Scan for the cell matching the given text and deliver its [X, Y] coordinate at center. 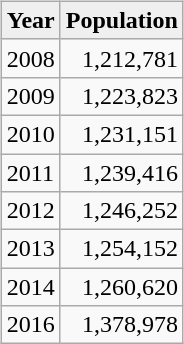
2012 [30, 211]
1,231,151 [122, 134]
1,246,252 [122, 211]
2009 [30, 96]
1,212,781 [122, 58]
Population [122, 20]
2011 [30, 173]
1,223,823 [122, 96]
2013 [30, 249]
1,239,416 [122, 173]
2008 [30, 58]
1,260,620 [122, 287]
2010 [30, 134]
1,254,152 [122, 249]
2016 [30, 325]
2014 [30, 287]
Year [30, 20]
1,378,978 [122, 325]
